Locate the cell with the specified text and output its (X, Y) center coordinate. 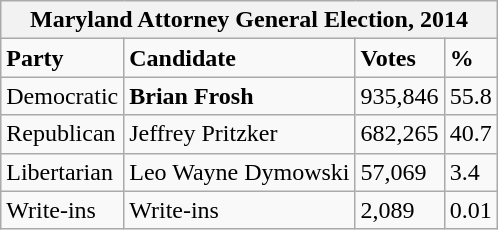
Republican (62, 134)
40.7 (470, 134)
Candidate (240, 58)
Libertarian (62, 172)
Leo Wayne Dymowski (240, 172)
55.8 (470, 96)
935,846 (400, 96)
Jeffrey Pritzker (240, 134)
3.4 (470, 172)
0.01 (470, 210)
Brian Frosh (240, 96)
Maryland Attorney General Election, 2014 (249, 20)
2,089 (400, 210)
Democratic (62, 96)
Party (62, 58)
57,069 (400, 172)
% (470, 58)
Votes (400, 58)
682,265 (400, 134)
